From the cell containing the given text, extract its center point as [x, y] coordinate. 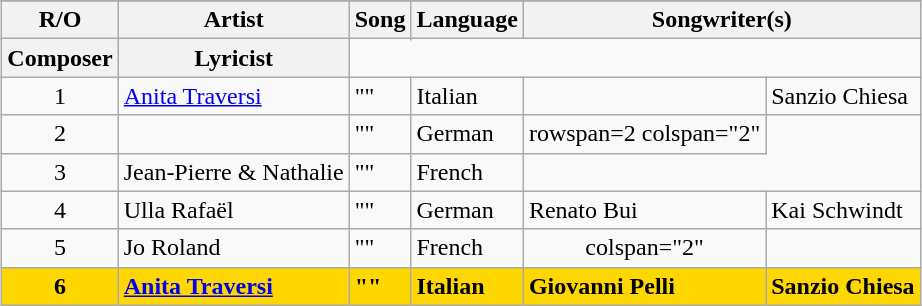
1 [60, 96]
Ulla Rafaël [234, 210]
4 [60, 210]
Language [467, 20]
rowspan=2 colspan="2" [644, 134]
Jo Roland [234, 248]
2 [60, 134]
6 [60, 286]
R/O [60, 20]
Renato Bui [644, 210]
Song [380, 20]
Lyricist [234, 58]
Giovanni Pelli [644, 286]
Composer [60, 58]
Artist [234, 20]
Songwriter(s) [722, 20]
Jean-Pierre & Nathalie [234, 172]
Kai Schwindt [843, 210]
5 [60, 248]
3 [60, 172]
colspan="2" [644, 248]
